Capture the cell that displays the provided text and extract its [X, Y] central coordinate. 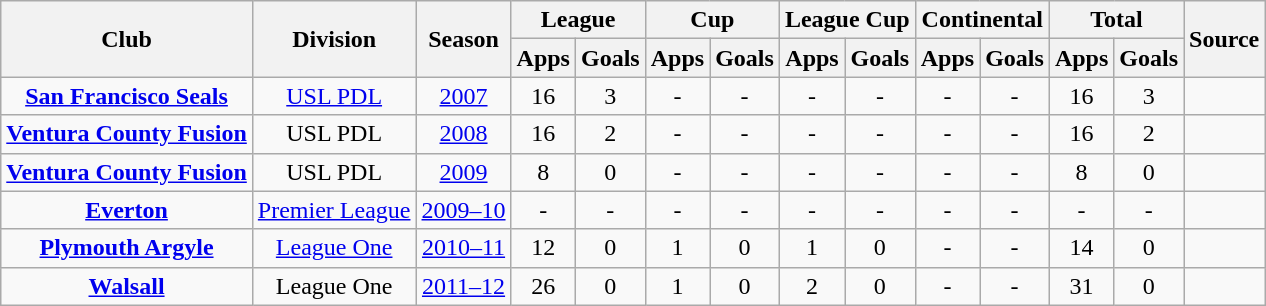
Walsall [127, 286]
Division [334, 39]
Premier League [334, 210]
Continental [982, 20]
San Francisco Seals [127, 96]
2008 [464, 134]
2010–11 [464, 248]
League [578, 20]
Season [464, 39]
26 [543, 286]
Source [1224, 39]
Plymouth Argyle [127, 248]
Everton [127, 210]
2011–12 [464, 286]
12 [543, 248]
2009 [464, 172]
League Cup [847, 20]
31 [1081, 286]
Total [1116, 20]
Club [127, 39]
2007 [464, 96]
2009–10 [464, 210]
14 [1081, 248]
Cup [712, 20]
